Search for the cell housing the specified text and yield its (X, Y) center coordinate. 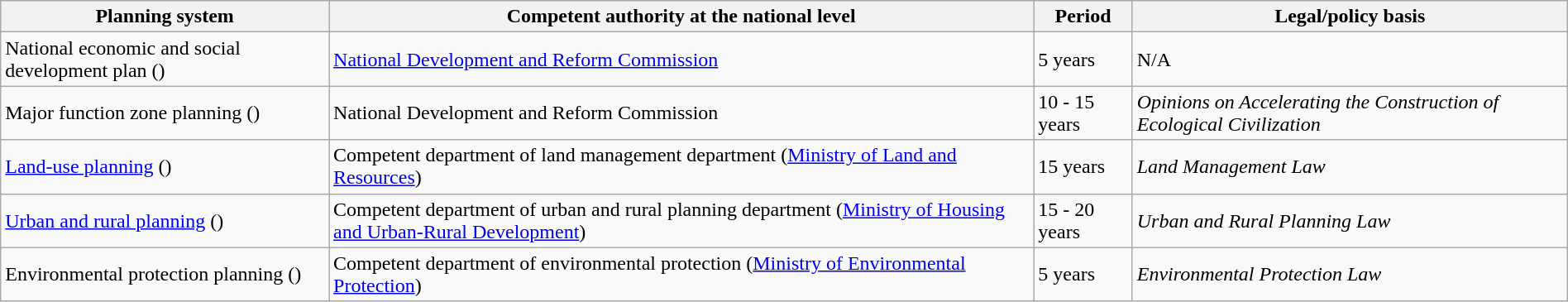
Major function zone planning () (165, 113)
15 years (1083, 167)
National economic and social development plan () (165, 60)
Competent department of urban and rural planning department (Ministry of Housing and Urban-Rural Development) (681, 220)
Land Management Law (1350, 167)
Urban and Rural Planning Law (1350, 220)
10 - 15 years (1083, 113)
Competent authority at the national level (681, 17)
Environmental protection planning () (165, 275)
Legal/policy basis (1350, 17)
Land-use planning () (165, 167)
Period (1083, 17)
Competent department of land management department (Ministry of Land and Resources) (681, 167)
Urban and rural planning () (165, 220)
15 - 20 years (1083, 220)
Opinions on Accelerating the Construction of Ecological Civilization (1350, 113)
Planning system (165, 17)
Environmental Protection Law (1350, 275)
N/A (1350, 60)
Competent department of environmental protection (Ministry of Environmental Protection) (681, 275)
